Scan for the cell matching the given text and deliver its [x, y] coordinate at center. 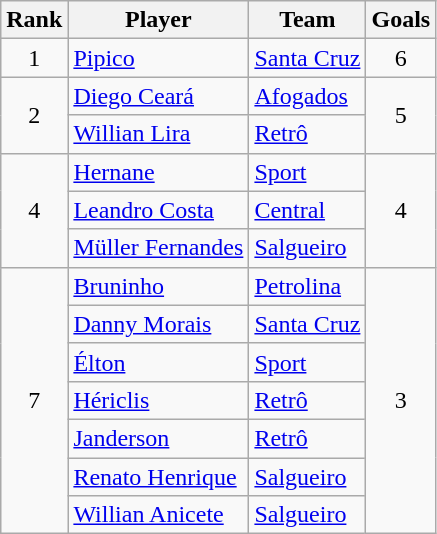
Team [308, 20]
7 [34, 400]
Willian Anicete [158, 515]
Goals [401, 20]
Rank [34, 20]
Diego Ceará [158, 96]
Hernane [158, 172]
3 [401, 400]
Leandro Costa [158, 210]
Afogados [308, 96]
2 [34, 115]
Janderson [158, 438]
Central [308, 210]
Hériclis [158, 400]
Petrolina [308, 286]
Müller Fernandes [158, 248]
1 [34, 58]
Pipico [158, 58]
Willian Lira [158, 134]
Renato Henrique [158, 477]
5 [401, 115]
6 [401, 58]
Danny Morais [158, 324]
Bruninho [158, 286]
Player [158, 20]
Élton [158, 362]
